Search for the cell housing the specified text and yield its [x, y] center coordinate. 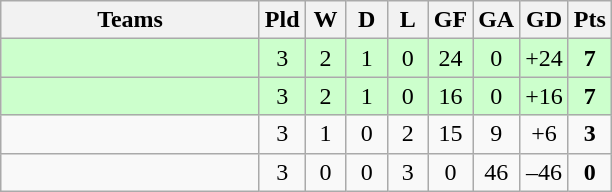
15 [450, 134]
L [408, 20]
GF [450, 20]
16 [450, 96]
W [326, 20]
+24 [544, 58]
GA [496, 20]
Pts [590, 20]
24 [450, 58]
+16 [544, 96]
GD [544, 20]
D [366, 20]
–46 [544, 172]
Teams [130, 20]
Pld [282, 20]
+6 [544, 134]
9 [496, 134]
46 [496, 172]
